Determine the (X, Y) coordinate at the center of the cell enclosing the given text.  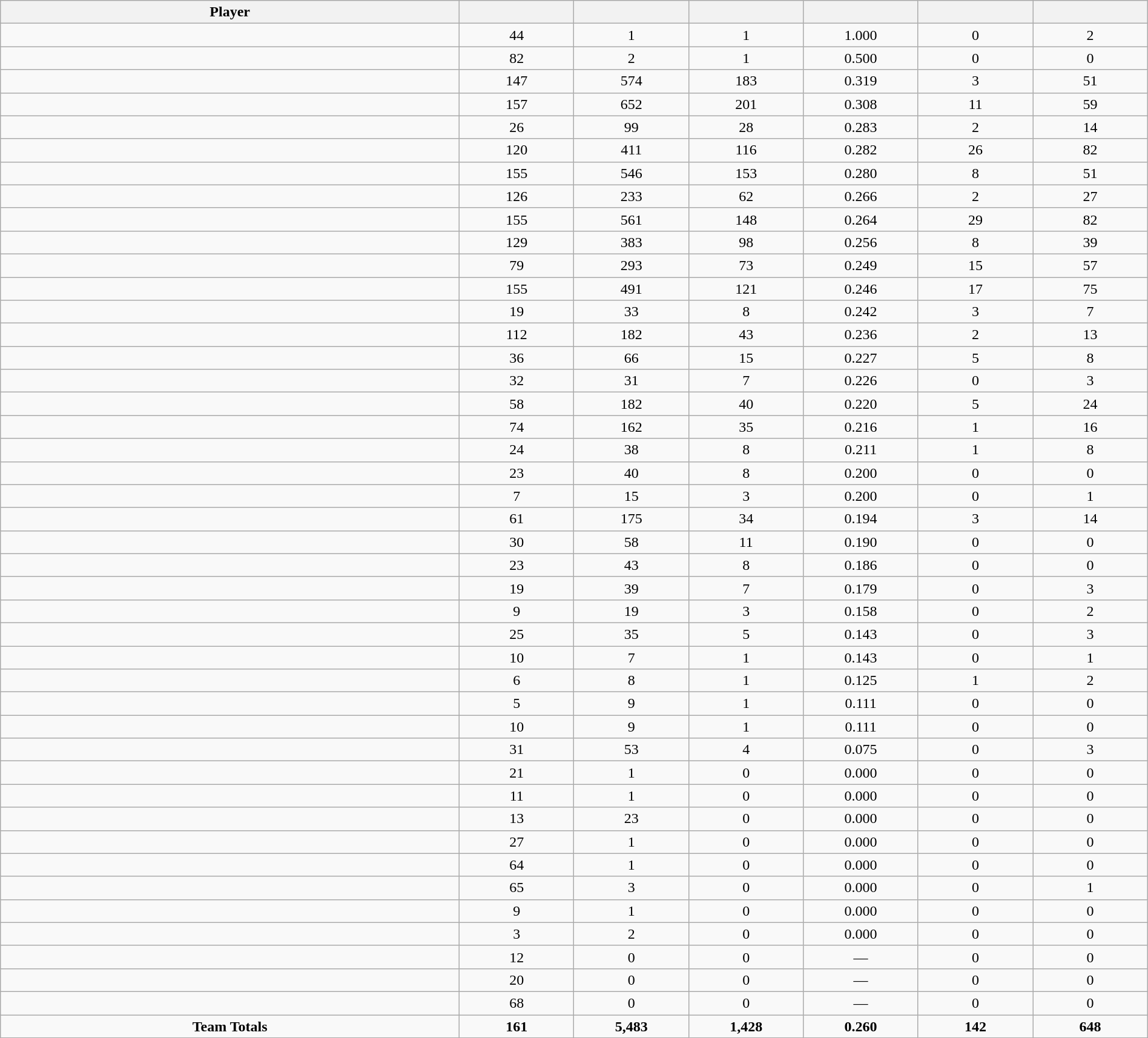
57 (1090, 265)
4 (746, 750)
75 (1090, 289)
0.194 (861, 519)
0.220 (861, 404)
129 (517, 242)
0.308 (861, 104)
0.190 (861, 542)
142 (975, 1026)
0.186 (861, 565)
161 (517, 1026)
12 (517, 957)
0.179 (861, 588)
147 (517, 81)
33 (631, 312)
121 (746, 289)
574 (631, 81)
64 (517, 865)
5,483 (631, 1026)
29 (975, 219)
61 (517, 519)
0.319 (861, 81)
0.256 (861, 242)
491 (631, 289)
648 (1090, 1026)
0.242 (861, 312)
153 (746, 173)
73 (746, 265)
44 (517, 35)
74 (517, 427)
148 (746, 219)
0.236 (861, 335)
561 (631, 219)
162 (631, 427)
17 (975, 289)
98 (746, 242)
293 (631, 265)
0.075 (861, 750)
25 (517, 634)
32 (517, 381)
53 (631, 750)
30 (517, 542)
120 (517, 150)
Team Totals (230, 1026)
20 (517, 980)
116 (746, 150)
126 (517, 196)
411 (631, 150)
0.264 (861, 219)
28 (746, 127)
66 (631, 358)
0.125 (861, 681)
0.216 (861, 427)
62 (746, 196)
383 (631, 242)
652 (631, 104)
79 (517, 265)
201 (746, 104)
16 (1090, 427)
1.000 (861, 35)
0.260 (861, 1026)
6 (517, 681)
Player (230, 12)
38 (631, 450)
34 (746, 519)
0.249 (861, 265)
1,428 (746, 1026)
546 (631, 173)
0.266 (861, 196)
65 (517, 888)
36 (517, 358)
0.246 (861, 289)
0.227 (861, 358)
0.280 (861, 173)
0.283 (861, 127)
112 (517, 335)
233 (631, 196)
21 (517, 773)
99 (631, 127)
0.282 (861, 150)
0.211 (861, 450)
0.158 (861, 611)
0.500 (861, 58)
183 (746, 81)
175 (631, 519)
68 (517, 1003)
157 (517, 104)
59 (1090, 104)
0.226 (861, 381)
